Determine the [x, y] coordinate at the center of the cell enclosing the given text.  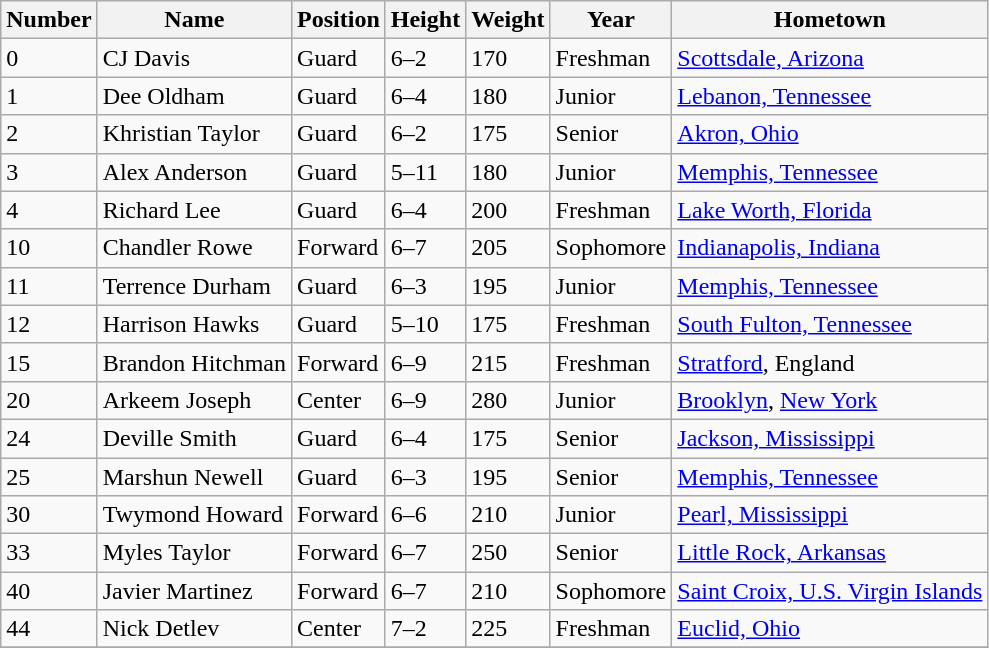
Marshun Newell [194, 477]
Javier Martinez [194, 591]
33 [49, 553]
15 [49, 362]
Brooklyn, New York [830, 400]
Harrison Hawks [194, 324]
Khristian Taylor [194, 134]
215 [508, 362]
11 [49, 286]
10 [49, 248]
30 [49, 515]
Terrence Durham [194, 286]
200 [508, 210]
Nick Detlev [194, 629]
Lebanon, Tennessee [830, 96]
12 [49, 324]
3 [49, 172]
7–2 [425, 629]
Twymond Howard [194, 515]
Akron, Ohio [830, 134]
4 [49, 210]
Lake Worth, Florida [830, 210]
170 [508, 58]
Richard Lee [194, 210]
Arkeem Joseph [194, 400]
South Fulton, Tennessee [830, 324]
Pearl, Mississippi [830, 515]
225 [508, 629]
Saint Croix, U.S. Virgin Islands [830, 591]
280 [508, 400]
205 [508, 248]
Position [339, 20]
Height [425, 20]
Year [611, 20]
CJ Davis [194, 58]
6–6 [425, 515]
250 [508, 553]
Brandon Hitchman [194, 362]
Jackson, Mississippi [830, 438]
Number [49, 20]
25 [49, 477]
Chandler Rowe [194, 248]
20 [49, 400]
Scottsdale, Arizona [830, 58]
Stratford, England [830, 362]
Hometown [830, 20]
5–10 [425, 324]
Name [194, 20]
40 [49, 591]
5–11 [425, 172]
Myles Taylor [194, 553]
Euclid, Ohio [830, 629]
1 [49, 96]
0 [49, 58]
Dee Oldham [194, 96]
Little Rock, Arkansas [830, 553]
24 [49, 438]
Indianapolis, Indiana [830, 248]
Deville Smith [194, 438]
Weight [508, 20]
2 [49, 134]
44 [49, 629]
Alex Anderson [194, 172]
